Identify which cell holds the provided text, then report its [x, y] central coordinate. 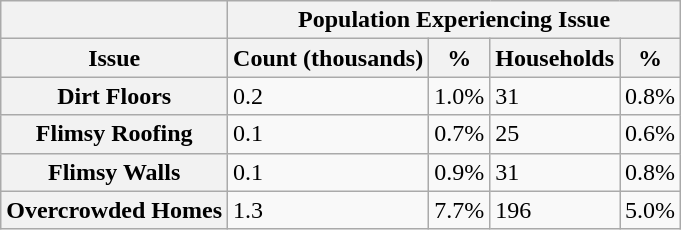
1.3 [328, 210]
7.7% [460, 210]
Population Experiencing Issue [454, 20]
0.7% [460, 134]
Flimsy Walls [114, 172]
Overcrowded Homes [114, 210]
1.0% [460, 96]
0.2 [328, 96]
0.6% [650, 134]
Flimsy Roofing [114, 134]
196 [555, 210]
25 [555, 134]
Households [555, 58]
Issue [114, 58]
5.0% [650, 210]
0.9% [460, 172]
Dirt Floors [114, 96]
Count (thousands) [328, 58]
